For the text-containing cell, return its midpoint in (X, Y) coordinate format. 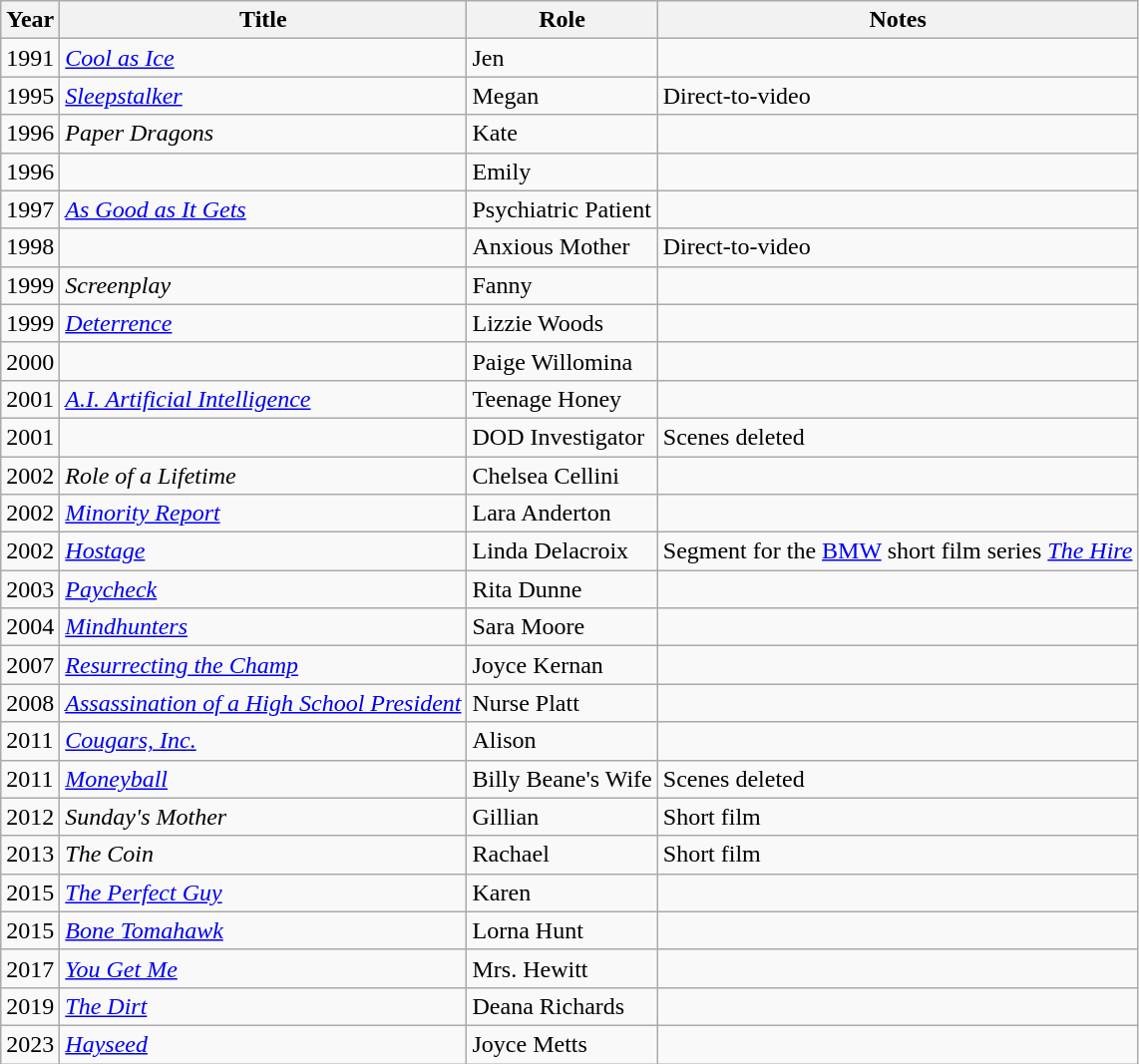
You Get Me (263, 968)
2004 (30, 627)
Assassination of a High School President (263, 703)
The Coin (263, 855)
1995 (30, 96)
1997 (30, 209)
Fanny (563, 285)
2000 (30, 361)
Rita Dunne (563, 589)
Lara Anderton (563, 514)
Role (563, 20)
2019 (30, 1006)
Kate (563, 134)
Screenplay (263, 285)
Chelsea Cellini (563, 476)
Cougars, Inc. (263, 741)
A.I. Artificial Intelligence (263, 399)
Sunday's Mother (263, 817)
Resurrecting the Champ (263, 665)
Mrs. Hewitt (563, 968)
Hayseed (263, 1044)
As Good as It Gets (263, 209)
2013 (30, 855)
2017 (30, 968)
Segment for the BMW short film series The Hire (898, 551)
Deana Richards (563, 1006)
Title (263, 20)
Teenage Honey (563, 399)
Anxious Mother (563, 247)
Gillian (563, 817)
Emily (563, 172)
2003 (30, 589)
1991 (30, 58)
DOD Investigator (563, 437)
Jen (563, 58)
2007 (30, 665)
The Dirt (263, 1006)
Karen (563, 892)
Role of a Lifetime (263, 476)
1998 (30, 247)
Rachael (563, 855)
2012 (30, 817)
Megan (563, 96)
Paige Willomina (563, 361)
Moneyball (263, 779)
Joyce Metts (563, 1044)
Deterrence (263, 323)
Hostage (263, 551)
2008 (30, 703)
Linda Delacroix (563, 551)
The Perfect Guy (263, 892)
Paper Dragons (263, 134)
Billy Beane's Wife (563, 779)
Notes (898, 20)
Sleepstalker (263, 96)
Minority Report (263, 514)
Bone Tomahawk (263, 930)
2023 (30, 1044)
Mindhunters (263, 627)
Nurse Platt (563, 703)
Alison (563, 741)
Psychiatric Patient (563, 209)
Sara Moore (563, 627)
Paycheck (263, 589)
Lorna Hunt (563, 930)
Lizzie Woods (563, 323)
Year (30, 20)
Joyce Kernan (563, 665)
Cool as Ice (263, 58)
